Find where the given text appears and provide that cell's center as [x, y] coordinate. 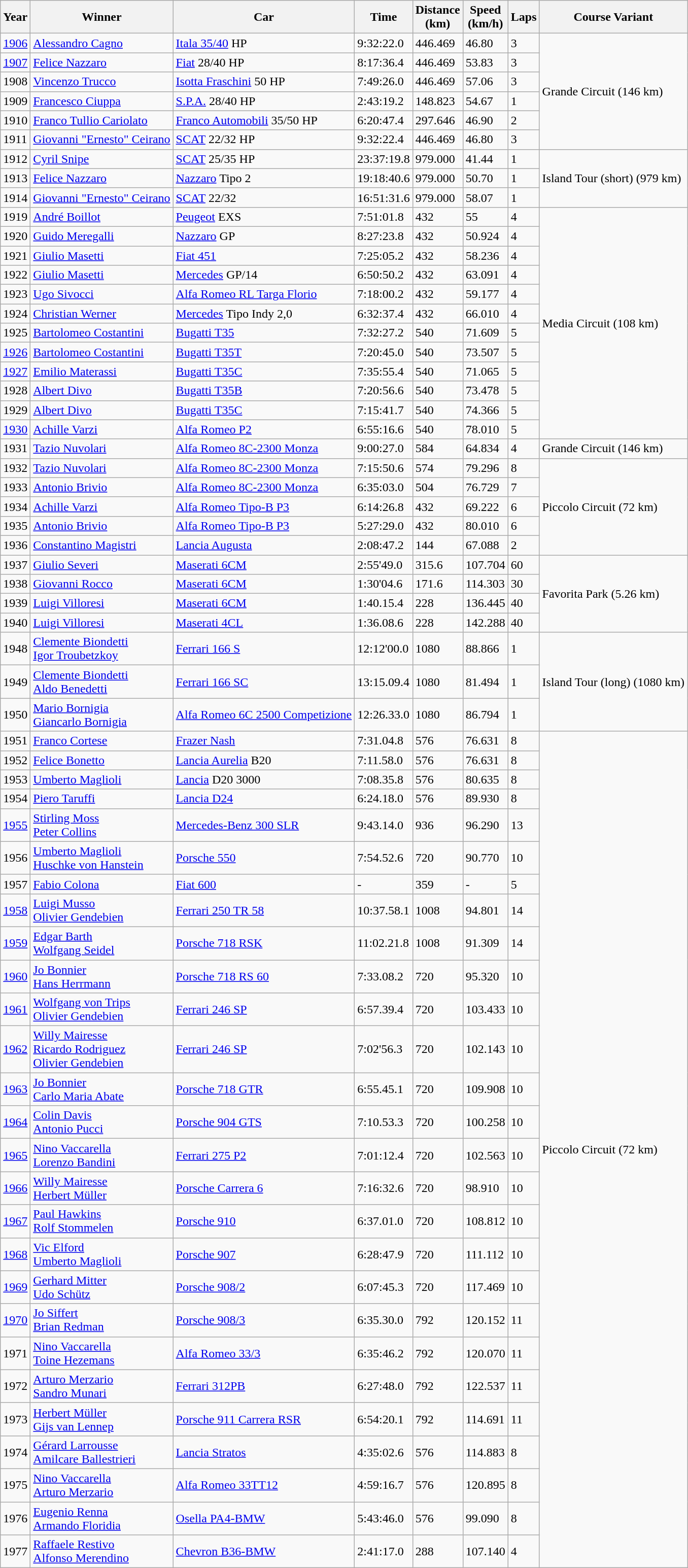
Ferrari 275 P2 [264, 1155]
57.06 [485, 82]
41.44 [485, 159]
60 [524, 565]
Course Variant [613, 17]
Mercedes GP/14 [264, 275]
6:55:16.6 [384, 429]
1907 [15, 62]
7:25:05.2 [384, 255]
297.646 [437, 120]
1967 [15, 1221]
Time [384, 17]
Alfa Romeo RL Targa Florio [264, 294]
64.834 [485, 449]
2:08:47.2 [384, 545]
99.090 [485, 1518]
63.091 [485, 275]
107.704 [485, 565]
1973 [15, 1419]
1933 [15, 487]
Eugenio Renna Armando Floridia [101, 1518]
142.288 [485, 623]
Emilio Materassi [101, 371]
6:54:20.1 [384, 1419]
50.70 [485, 178]
1921 [15, 255]
80.635 [485, 779]
315.6 [437, 565]
71.065 [485, 371]
7:10.53.3 [384, 1122]
Ferrari 166 S [264, 649]
Wolfgang von Trips Olivier Gendebien [101, 1010]
1964 [15, 1122]
Frazer Nash [264, 741]
1956 [15, 858]
1970 [15, 1320]
1909 [15, 101]
1938 [15, 584]
Porsche Carrera 6 [264, 1188]
5:27:29.0 [384, 526]
Bugatti T35 [264, 333]
16:51:31.6 [384, 197]
6:32:37.4 [384, 314]
Nino Vaccarella Arturo Merzario [101, 1485]
Guido Meregalli [101, 236]
1949 [15, 682]
8:27:23.8 [384, 236]
7:15:50.6 [384, 468]
1:36.08.6 [384, 623]
6:14:26.8 [384, 506]
1959 [15, 943]
7:18:00.2 [384, 294]
1971 [15, 1353]
1935 [15, 526]
504 [437, 487]
58.236 [485, 255]
Lancia D24 [264, 799]
9:32:22.0 [384, 43]
1940 [15, 623]
1958 [15, 910]
Paul Hawkins Rolf Stommelen [101, 1221]
1954 [15, 799]
13:15.09.4 [384, 682]
7:11.58.0 [384, 760]
Alfa Romeo P2 [264, 429]
2:41:17.0 [384, 1552]
Isotta Fraschini 50 HP [264, 82]
67.088 [485, 545]
Gérard Larrousse Amilcare Ballestrieri [101, 1452]
Fabio Colona [101, 884]
1920 [15, 236]
7:20:45.0 [384, 352]
Alfa Romeo 33/3 [264, 1353]
23:37:19.8 [384, 159]
89.930 [485, 799]
Porsche 908/3 [264, 1320]
136.445 [485, 603]
Year [15, 17]
1:40.15.4 [384, 603]
Gerhard Mitter Udo Schütz [101, 1287]
103.433 [485, 1010]
Jo Bonnier Hans Herrmann [101, 976]
90.770 [485, 858]
Osella PA4-BMW [264, 1518]
SCAT 22/32 [264, 197]
Porsche 910 [264, 1221]
4:59:16.7 [384, 1485]
76.729 [485, 487]
94.801 [485, 910]
10:37.58.1 [384, 910]
Jo Bonnier Carlo Maria Abate [101, 1089]
7:20:56.6 [384, 391]
Willy Mairesse Ricardo Rodriguez Olivier Gendebien [101, 1049]
Chevron B36-BMW [264, 1552]
1:30'04.6 [384, 584]
Fiat 600 [264, 884]
111.112 [485, 1254]
8:17:36.4 [384, 62]
1931 [15, 449]
Piero Taruffi [101, 799]
1923 [15, 294]
S.P.A. 28/40 HP [264, 101]
Mercedes-Benz 300 SLR [264, 825]
54.67 [485, 101]
88.866 [485, 649]
Umberto Maglioli [101, 779]
7:49:26.0 [384, 82]
98.910 [485, 1188]
6:28:47.9 [384, 1254]
1974 [15, 1452]
6:35:03.0 [384, 487]
Colin Davis Antonio Pucci [101, 1122]
1950 [15, 714]
Ferrari 312PB [264, 1386]
Ugo Sivocci [101, 294]
Lancia D20 3000 [264, 779]
Peugeot EXS [264, 217]
Vincenzo Trucco [101, 82]
1952 [15, 760]
1906 [15, 43]
Edgar Barth Wolfgang Seidel [101, 943]
Mercedes Tipo Indy 2,0 [264, 314]
120.152 [485, 1320]
6:35.30.0 [384, 1320]
Island Tour (long) (1080 km) [613, 682]
1919 [15, 217]
1937 [15, 565]
Arturo Merzario Sandro Munari [101, 1386]
55 [485, 217]
50.924 [485, 236]
7:31.04.8 [384, 741]
6:35:46.2 [384, 1353]
Winner [101, 17]
7:16:32.6 [384, 1188]
9:32:22.4 [384, 140]
12:26.33.0 [384, 714]
Luigi Musso Olivier Gendebien [101, 910]
148.823 [437, 101]
66.010 [485, 314]
1930 [15, 429]
30 [524, 584]
288 [437, 1552]
73.478 [485, 391]
Porsche 550 [264, 858]
7:15:41.7 [384, 410]
1925 [15, 333]
Laps [524, 17]
SCAT 25/35 HP [264, 159]
1929 [15, 410]
1908 [15, 82]
Lancia Augusta [264, 545]
Felice Bonetto [101, 760]
Island Tour (short) (979 km) [613, 178]
Porsche 911 Carrera RSR [264, 1419]
6:07:45.3 [384, 1287]
73.507 [485, 352]
Constantino Magistri [101, 545]
1969 [15, 1287]
1913 [15, 178]
1976 [15, 1518]
Alfa Romeo 33TT12 [264, 1485]
Franco Tullio Cariolato [101, 120]
58.07 [485, 197]
Nazzaro GP [264, 236]
7:08.35.8 [384, 779]
Speed(km/h) [485, 17]
13 [524, 825]
Ferrari 166 SC [264, 682]
9:00:27.0 [384, 449]
Herbert Müller Gijs van Lennep [101, 1419]
Alessandro Cagno [101, 43]
4:35:02.6 [384, 1452]
7 [524, 487]
100.258 [485, 1122]
Nazzaro Tipo 2 [264, 178]
74.366 [485, 410]
6:24.18.0 [384, 799]
108.812 [485, 1221]
79.296 [485, 468]
81.494 [485, 682]
Media Circuit (108 km) [613, 323]
Porsche 904 GTS [264, 1122]
1951 [15, 741]
7:54.52.6 [384, 858]
Itala 35/40 HP [264, 43]
Ferrari 250 TR 58 [264, 910]
7:02'56.3 [384, 1049]
1963 [15, 1089]
1955 [15, 825]
1936 [15, 545]
6:20:47.4 [384, 120]
Fiat 28/40 HP [264, 62]
117.469 [485, 1287]
Car [264, 17]
7:51:01.8 [384, 217]
Alfa Romeo 6C 2500 Competizione [264, 714]
120.895 [485, 1485]
1939 [15, 603]
1953 [15, 779]
Fiat 451 [264, 255]
Porsche 718 RSK [264, 943]
Nino Vaccarella Toine Hezemans [101, 1353]
102.143 [485, 1049]
Willy Mairesse Herbert Müller [101, 1188]
Maserati 4CL [264, 623]
Franco Cortese [101, 741]
19:18:40.6 [384, 178]
120.070 [485, 1353]
574 [437, 468]
107.140 [485, 1552]
Lancia Aurelia B20 [264, 760]
1934 [15, 506]
1910 [15, 120]
359 [437, 884]
1960 [15, 976]
Bugatti T35B [264, 391]
114.691 [485, 1419]
91.309 [485, 943]
Porsche 718 GTR [264, 1089]
1965 [15, 1155]
Clemente Biondetti Aldo Benedetti [101, 682]
96.290 [485, 825]
78.010 [485, 429]
1922 [15, 275]
1932 [15, 468]
1961 [15, 1010]
936 [437, 825]
6:27:48.0 [384, 1386]
1914 [15, 197]
1957 [15, 884]
1911 [15, 140]
Bugatti T35T [264, 352]
1962 [15, 1049]
Franco Automobili 35/50 HP [264, 120]
171.6 [437, 584]
114.303 [485, 584]
1975 [15, 1485]
80.010 [485, 526]
1948 [15, 649]
9:43.14.0 [384, 825]
Vic Elford Umberto Maglioli [101, 1254]
André Boillot [101, 217]
2:43:19.2 [384, 101]
1972 [15, 1386]
122.537 [485, 1386]
53.83 [485, 62]
6:37.01.0 [384, 1221]
69.222 [485, 506]
7:35:55.4 [384, 371]
7:33.08.2 [384, 976]
Lancia Stratos [264, 1452]
46.90 [485, 120]
SCAT 22/32 HP [264, 140]
Porsche 907 [264, 1254]
86.794 [485, 714]
Cyril Snipe [101, 159]
102.563 [485, 1155]
6:50:50.2 [384, 275]
Porsche 718 RS 60 [264, 976]
Nino Vaccarella Lorenzo Bandini [101, 1155]
1912 [15, 159]
Porsche 908/2 [264, 1287]
Favorita Park (5.26 km) [613, 594]
1926 [15, 352]
1968 [15, 1254]
7:01:12.4 [384, 1155]
1966 [15, 1188]
Giulio Severi [101, 565]
1977 [15, 1552]
Francesco Ciuppa [101, 101]
2:55'49.0 [384, 565]
6:55.45.1 [384, 1089]
7:32:27.2 [384, 333]
Distance(km) [437, 17]
11:02.21.8 [384, 943]
5:43:46.0 [384, 1518]
95.320 [485, 976]
Giovanni Rocco [101, 584]
Clemente Biondetti Igor Troubetzkoy [101, 649]
114.883 [485, 1452]
584 [437, 449]
144 [437, 545]
12:12'00.0 [384, 649]
1928 [15, 391]
59.177 [485, 294]
Raffaele Restivo Alfonso Merendino [101, 1552]
Christian Werner [101, 314]
71.609 [485, 333]
109.908 [485, 1089]
Umberto Maglioli Huschke von Hanstein [101, 858]
Stirling Moss Peter Collins [101, 825]
Mario Bornigia Giancarlo Bornigia [101, 714]
6:57.39.4 [384, 1010]
1927 [15, 371]
1924 [15, 314]
Jo Siffert Brian Redman [101, 1320]
